Return the [x, y] coordinate for the center point of the cell that contains the specified text.  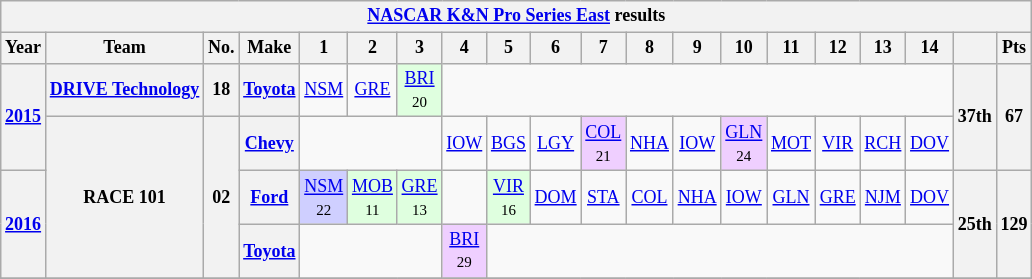
GLN [792, 197]
2 [373, 48]
13 [883, 48]
VIR16 [509, 197]
129 [1014, 224]
14 [930, 48]
10 [744, 48]
12 [838, 48]
Team [124, 48]
02 [222, 198]
BRI29 [464, 251]
NSM22 [324, 197]
67 [1014, 116]
Pts [1014, 48]
2015 [24, 116]
NSM [324, 90]
RCH [883, 144]
DRIVE Technology [124, 90]
Ford [270, 197]
9 [697, 48]
7 [604, 48]
COL21 [604, 144]
3 [420, 48]
11 [792, 48]
DOM [556, 197]
Make [270, 48]
6 [556, 48]
5 [509, 48]
BGS [509, 144]
LGY [556, 144]
Year [24, 48]
25th [974, 224]
4 [464, 48]
2016 [24, 224]
NJM [883, 197]
VIR [838, 144]
1 [324, 48]
BRI20 [420, 90]
MOB11 [373, 197]
Chevy [270, 144]
RACE 101 [124, 198]
NASCAR K&N Pro Series East results [516, 16]
STA [604, 197]
GLN24 [744, 144]
MOT [792, 144]
GRE13 [420, 197]
8 [650, 48]
COL [650, 197]
No. [222, 48]
18 [222, 90]
37th [974, 116]
